Return [x, y] of the center of cell containing provided text 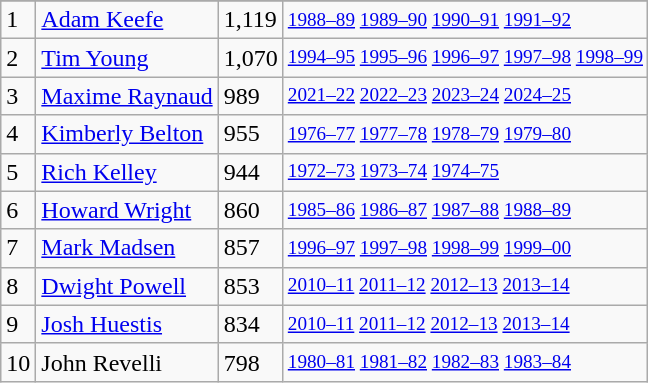
6 [18, 210]
Rich Kelley [127, 172]
798 [250, 362]
4 [18, 134]
853 [250, 286]
3 [18, 96]
989 [250, 96]
Adam Keefe [127, 20]
8 [18, 286]
1985–86 1986–87 1987–88 1988–89 [465, 210]
Dwight Powell [127, 286]
1 [18, 20]
Mark Madsen [127, 248]
944 [250, 172]
2021–22 2022–23 2023–24 2024–25 [465, 96]
1988–89 1989–90 1990–91 1991–92 [465, 20]
John Revelli [127, 362]
9 [18, 324]
5 [18, 172]
7 [18, 248]
Howard Wright [127, 210]
2 [18, 58]
955 [250, 134]
Josh Huestis [127, 324]
10 [18, 362]
Tim Young [127, 58]
1980–81 1981–82 1982–83 1983–84 [465, 362]
860 [250, 210]
834 [250, 324]
857 [250, 248]
1994–95 1995–96 1996–97 1997–98 1998–99 [465, 58]
1,119 [250, 20]
1972–73 1973–74 1974–75 [465, 172]
1,070 [250, 58]
1996–97 1997–98 1998–99 1999–00 [465, 248]
1976–77 1977–78 1978–79 1979–80 [465, 134]
Kimberly Belton [127, 134]
Maxime Raynaud [127, 96]
